Find where the given text appears and provide that cell's center as [x, y] coordinate. 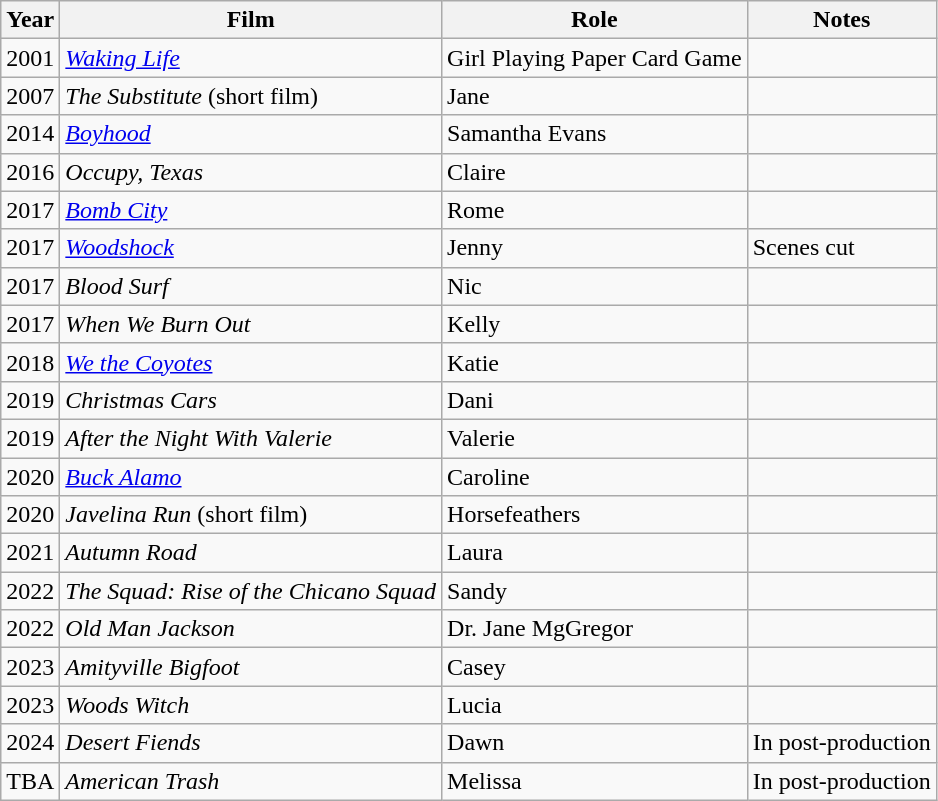
2014 [30, 134]
TBA [30, 781]
Claire [595, 172]
Woodshock [251, 248]
Horsefeathers [595, 515]
Autumn Road [251, 553]
2016 [30, 172]
Samantha Evans [595, 134]
American Trash [251, 781]
Notes [842, 20]
Year [30, 20]
Laura [595, 553]
Dr. Jane MgGregor [595, 629]
2001 [30, 58]
Woods Witch [251, 705]
2021 [30, 553]
Dawn [595, 743]
Katie [595, 362]
Buck Alamo [251, 477]
Rome [595, 210]
Jane [595, 96]
2024 [30, 743]
Old Man Jackson [251, 629]
2018 [30, 362]
Boyhood [251, 134]
Caroline [595, 477]
Blood Surf [251, 286]
Nic [595, 286]
Role [595, 20]
Film [251, 20]
We the Coyotes [251, 362]
Melissa [595, 781]
When We Burn Out [251, 324]
Occupy, Texas [251, 172]
Scenes cut [842, 248]
Casey [595, 667]
Bomb City [251, 210]
Valerie [595, 438]
2007 [30, 96]
Amityville Bigfoot [251, 667]
Sandy [595, 591]
Javelina Run (short film) [251, 515]
Kelly [595, 324]
Jenny [595, 248]
After the Night With Valerie [251, 438]
Girl Playing Paper Card Game [595, 58]
Christmas Cars [251, 400]
Waking Life [251, 58]
Desert Fiends [251, 743]
The Squad: Rise of the Chicano Squad [251, 591]
Lucia [595, 705]
The Substitute (short film) [251, 96]
Dani [595, 400]
